Return the (x, y) coordinate for the center point of the cell that contains the specified text.  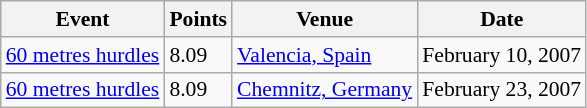
Points (198, 19)
Event (83, 19)
Date (502, 19)
Venue (324, 19)
Valencia, Spain (324, 55)
Chemnitz, Germany (324, 90)
February 10, 2007 (502, 55)
February 23, 2007 (502, 90)
